From the cell containing the given text, extract its center point as [X, Y] coordinate. 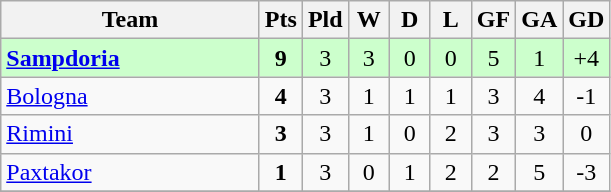
Sampdoria [130, 58]
9 [280, 58]
Pts [280, 20]
Paxtakor [130, 172]
D [410, 20]
GA [540, 20]
Team [130, 20]
Bologna [130, 96]
GD [586, 20]
Rimini [130, 134]
L [450, 20]
+4 [586, 58]
-3 [586, 172]
Pld [325, 20]
-1 [586, 96]
GF [493, 20]
W [368, 20]
